Output the [x, y] coordinate of the center of the cell containing the given text.  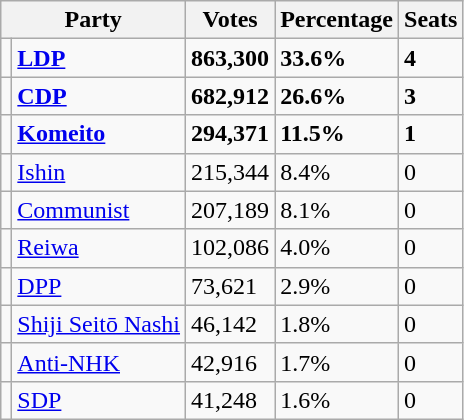
Komeito [99, 134]
682,912 [230, 96]
Communist [99, 210]
3 [431, 96]
1.6% [337, 400]
215,344 [230, 172]
207,189 [230, 210]
Percentage [337, 20]
46,142 [230, 324]
26.6% [337, 96]
102,086 [230, 248]
41,248 [230, 400]
73,621 [230, 286]
CDP [99, 96]
4 [431, 58]
2.9% [337, 286]
Party [94, 20]
8.4% [337, 172]
Reiwa [99, 248]
1.7% [337, 362]
Shiji Seitō Nashi [99, 324]
Seats [431, 20]
LDP [99, 58]
4.0% [337, 248]
42,916 [230, 362]
863,300 [230, 58]
33.6% [337, 58]
294,371 [230, 134]
1 [431, 134]
8.1% [337, 210]
Anti-NHK [99, 362]
DPP [99, 286]
Ishin [99, 172]
Votes [230, 20]
11.5% [337, 134]
SDP [99, 400]
1.8% [337, 324]
